Output the (x, y) coordinate of the center of the cell containing the given text.  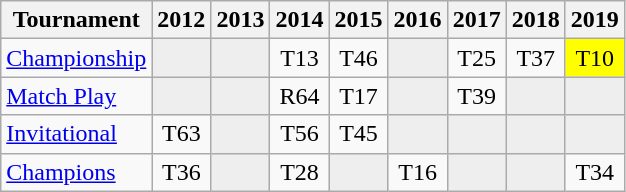
T56 (300, 134)
T45 (358, 134)
T13 (300, 58)
T63 (182, 134)
T25 (476, 58)
T36 (182, 172)
2012 (182, 20)
T34 (594, 172)
T46 (358, 58)
2019 (594, 20)
T37 (536, 58)
2016 (418, 20)
T39 (476, 96)
Tournament (76, 20)
Invitational (76, 134)
T16 (418, 172)
T17 (358, 96)
2018 (536, 20)
Champions (76, 172)
T28 (300, 172)
Match Play (76, 96)
2013 (240, 20)
R64 (300, 96)
2015 (358, 20)
2017 (476, 20)
Championship (76, 58)
T10 (594, 58)
2014 (300, 20)
